Pinpoint the cell where the given text exists, returning its [x, y] midpoint coordinate. 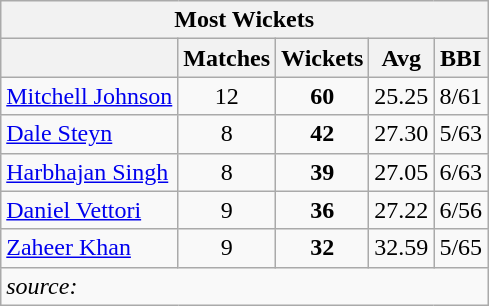
27.30 [402, 134]
8/61 [461, 96]
Harbhajan Singh [90, 172]
Wickets [322, 58]
60 [322, 96]
6/56 [461, 210]
Daniel Vettori [90, 210]
32.59 [402, 248]
Avg [402, 58]
source: [244, 286]
5/63 [461, 134]
Most Wickets [244, 20]
39 [322, 172]
25.25 [402, 96]
27.22 [402, 210]
BBI [461, 58]
5/65 [461, 248]
Dale Steyn [90, 134]
Matches [227, 58]
Zaheer Khan [90, 248]
12 [227, 96]
32 [322, 248]
6/63 [461, 172]
42 [322, 134]
27.05 [402, 172]
36 [322, 210]
Mitchell Johnson [90, 96]
